Locate the cell with the specified text and output its [x, y] center coordinate. 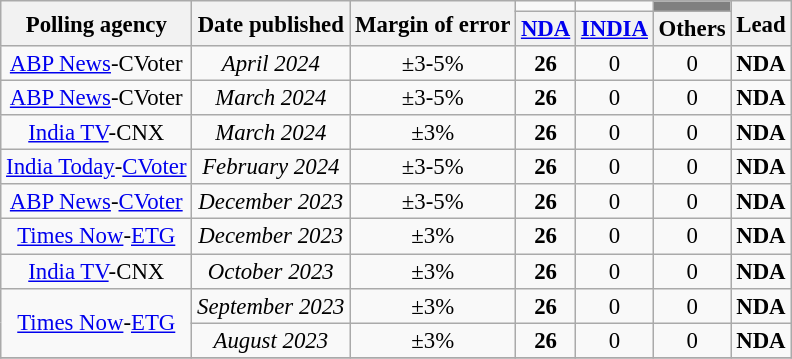
February 2024 [271, 168]
Date published [271, 24]
August 2023 [271, 340]
Margin of error [433, 24]
INDIA [615, 30]
India Today-CVoter [96, 168]
April 2024 [271, 64]
Polling agency [96, 24]
October 2023 [271, 272]
Lead [761, 24]
September 2023 [271, 306]
Others [692, 30]
